From the cell containing the given text, extract its center point as [X, Y] coordinate. 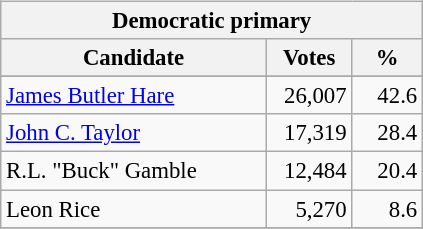
5,270 [309, 209]
26,007 [309, 96]
James Butler Hare [134, 96]
R.L. "Buck" Gamble [134, 171]
Candidate [134, 58]
Leon Rice [134, 209]
42.6 [388, 96]
Democratic primary [212, 21]
Votes [309, 58]
8.6 [388, 209]
20.4 [388, 171]
17,319 [309, 133]
28.4 [388, 133]
% [388, 58]
John C. Taylor [134, 133]
12,484 [309, 171]
